Capture the cell that displays the provided text and extract its (X, Y) central coordinate. 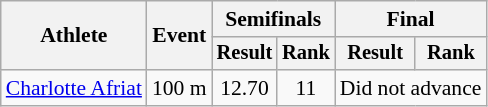
11 (306, 88)
12.70 (245, 88)
100 m (180, 88)
Event (180, 36)
Did not advance (411, 88)
Semifinals (274, 19)
Charlotte Afriat (74, 88)
Final (411, 19)
Athlete (74, 36)
